For the text-containing cell, return its midpoint in (X, Y) coordinate format. 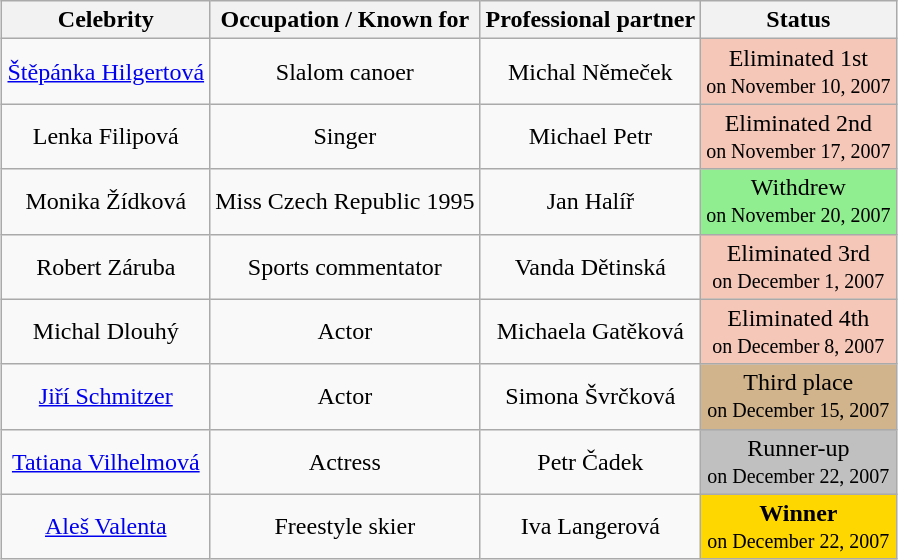
Michaela Gatěková (590, 332)
Eliminated 4thon December 8, 2007 (798, 332)
Actress (345, 462)
Robert Záruba (106, 266)
Eliminated 1ston November 10, 2007 (798, 72)
Occupation / Known for (345, 20)
Eliminated 2ndon November 17, 2007 (798, 136)
Third placeon December 15, 2007 (798, 396)
Withdrewon November 20, 2007 (798, 202)
Status (798, 20)
Štěpánka Hilgertová (106, 72)
Runner-upon December 22, 2007 (798, 462)
Michael Petr (590, 136)
Miss Czech Republic 1995 (345, 202)
Slalom canoer (345, 72)
Aleš Valenta (106, 526)
Jan Halíř (590, 202)
Monika Žídková (106, 202)
Professional partner (590, 20)
Michal Němeček (590, 72)
Lenka Filipová (106, 136)
Sports commentator (345, 266)
Celebrity (106, 20)
Iva Langerová (590, 526)
Singer (345, 136)
Petr Čadek (590, 462)
Jiří Schmitzer (106, 396)
Michal Dlouhý (106, 332)
Simona Švrčková (590, 396)
Tatiana Vilhelmová (106, 462)
Vanda Dětinská (590, 266)
Freestyle skier (345, 526)
Eliminated 3rdon December 1, 2007 (798, 266)
Winner on December 22, 2007 (798, 526)
